Extract the [x, y] coordinate from the center of the cell holding the provided text.  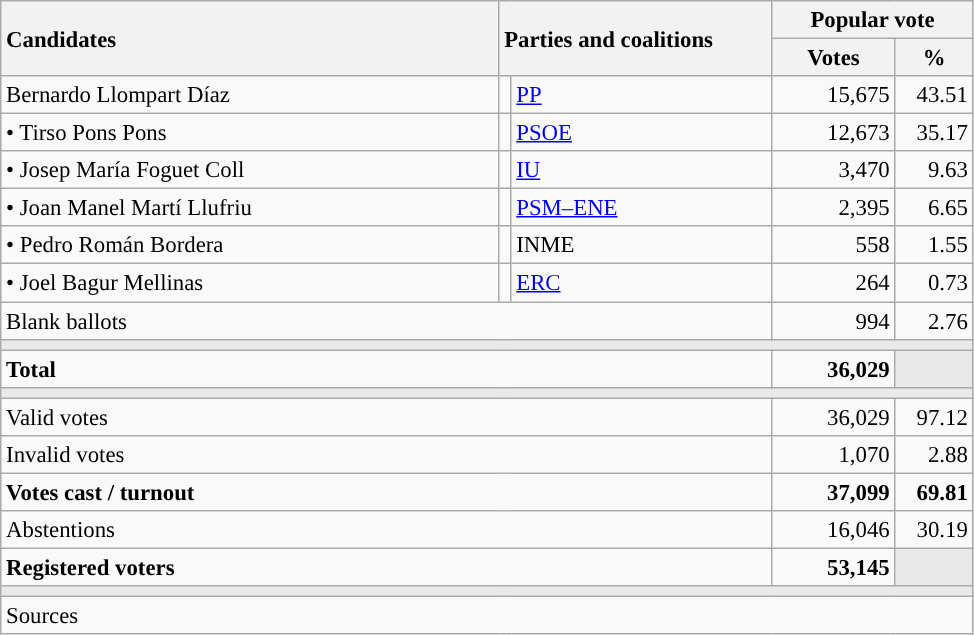
37,099 [834, 492]
53,145 [834, 567]
35.17 [934, 133]
Candidates [250, 38]
• Pedro Román Bordera [250, 245]
Popular vote [872, 20]
1,070 [834, 455]
% [934, 58]
Sources [487, 616]
Valid votes [386, 417]
Bernardo Llompart Díaz [250, 95]
PSM–ENE [642, 208]
• Joan Manel Martí Llufriu [250, 208]
Invalid votes [386, 455]
994 [834, 321]
264 [834, 283]
558 [834, 245]
• Josep María Foguet Coll [250, 170]
97.12 [934, 417]
IU [642, 170]
3,470 [834, 170]
0.73 [934, 283]
INME [642, 245]
Votes [834, 58]
• Tirso Pons Pons [250, 133]
6.65 [934, 208]
9.63 [934, 170]
43.51 [934, 95]
Blank ballots [386, 321]
2,395 [834, 208]
Abstentions [386, 530]
12,673 [834, 133]
Votes cast / turnout [386, 492]
2.76 [934, 321]
69.81 [934, 492]
Registered voters [386, 567]
Total [386, 369]
30.19 [934, 530]
PP [642, 95]
• Joel Bagur Mellinas [250, 283]
15,675 [834, 95]
16,046 [834, 530]
ERC [642, 283]
2.88 [934, 455]
1.55 [934, 245]
PSOE [642, 133]
Parties and coalitions [636, 38]
